Extract the (x, y) coordinate from the center of the cell holding the provided text.  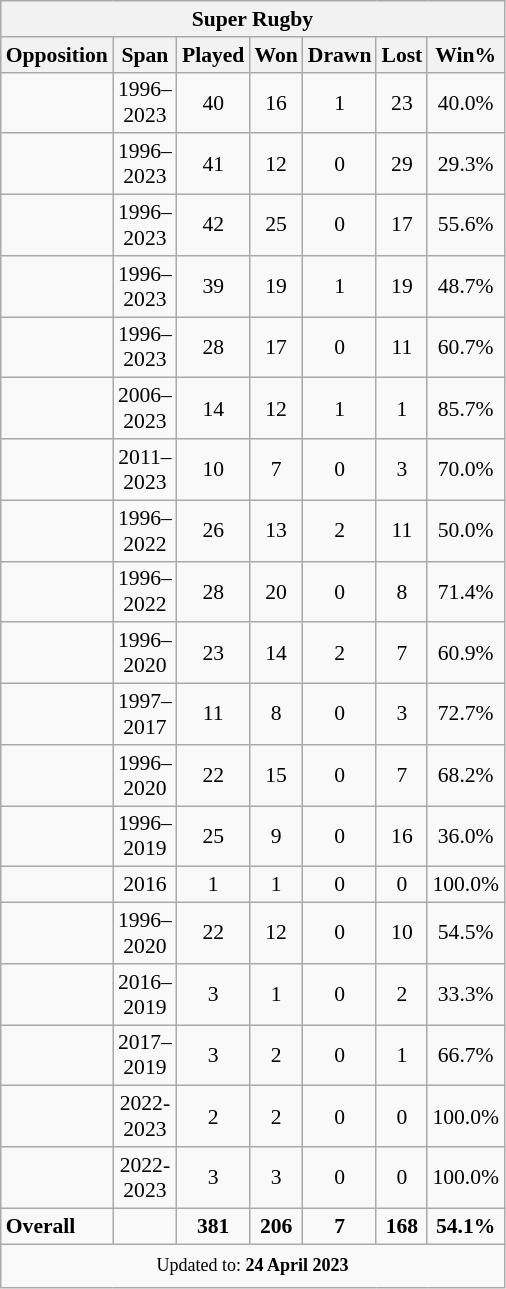
Lost (402, 55)
40.0% (466, 102)
70.0% (466, 470)
60.9% (466, 654)
41 (213, 164)
15 (276, 776)
2011–2023 (145, 470)
13 (276, 530)
Drawn (340, 55)
71.4% (466, 592)
Opposition (57, 55)
54.1% (466, 1226)
1996–2019 (145, 836)
55.6% (466, 226)
48.7% (466, 286)
Overall (57, 1226)
381 (213, 1226)
Span (145, 55)
72.7% (466, 714)
2017–2019 (145, 1056)
60.7% (466, 348)
Win% (466, 55)
Super Rugby (252, 19)
66.7% (466, 1056)
Updated to: 24 April 2023 (252, 1266)
68.2% (466, 776)
2016–2019 (145, 994)
26 (213, 530)
39 (213, 286)
54.5% (466, 934)
85.7% (466, 408)
Played (213, 55)
9 (276, 836)
168 (402, 1226)
2016 (145, 885)
50.0% (466, 530)
40 (213, 102)
206 (276, 1226)
2006–2023 (145, 408)
1997–2017 (145, 714)
29 (402, 164)
Won (276, 55)
20 (276, 592)
42 (213, 226)
33.3% (466, 994)
29.3% (466, 164)
36.0% (466, 836)
